Find where the given text appears and provide that cell's center as [x, y] coordinate. 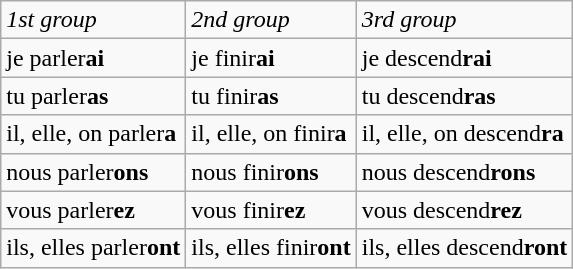
il, elle, on descendra [464, 134]
tu finiras [271, 96]
ils, elles descendront [464, 248]
vous parlerez [94, 210]
ils, elles parleront [94, 248]
3rd group [464, 20]
2nd group [271, 20]
il, elle, on finira [271, 134]
il, elle, on parlera [94, 134]
je descendrai [464, 58]
nous parlerons [94, 172]
nous descendrons [464, 172]
nous finirons [271, 172]
tu parleras [94, 96]
je parlerai [94, 58]
ils, elles finiront [271, 248]
tu descendras [464, 96]
je finirai [271, 58]
vous finirez [271, 210]
vous descendrez [464, 210]
1st group [94, 20]
